Extract the [X, Y] coordinate from the center of the cell holding the provided text.  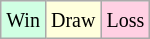
Win [24, 20]
Loss [126, 20]
Draw [72, 20]
